For the text-containing cell, return its midpoint in [x, y] coordinate format. 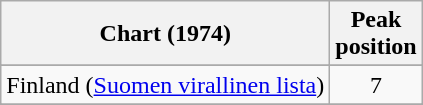
Finland (Suomen virallinen lista) [166, 85]
Peakposition [376, 34]
7 [376, 85]
Chart (1974) [166, 34]
